Return [X, Y] of the center of cell containing provided text 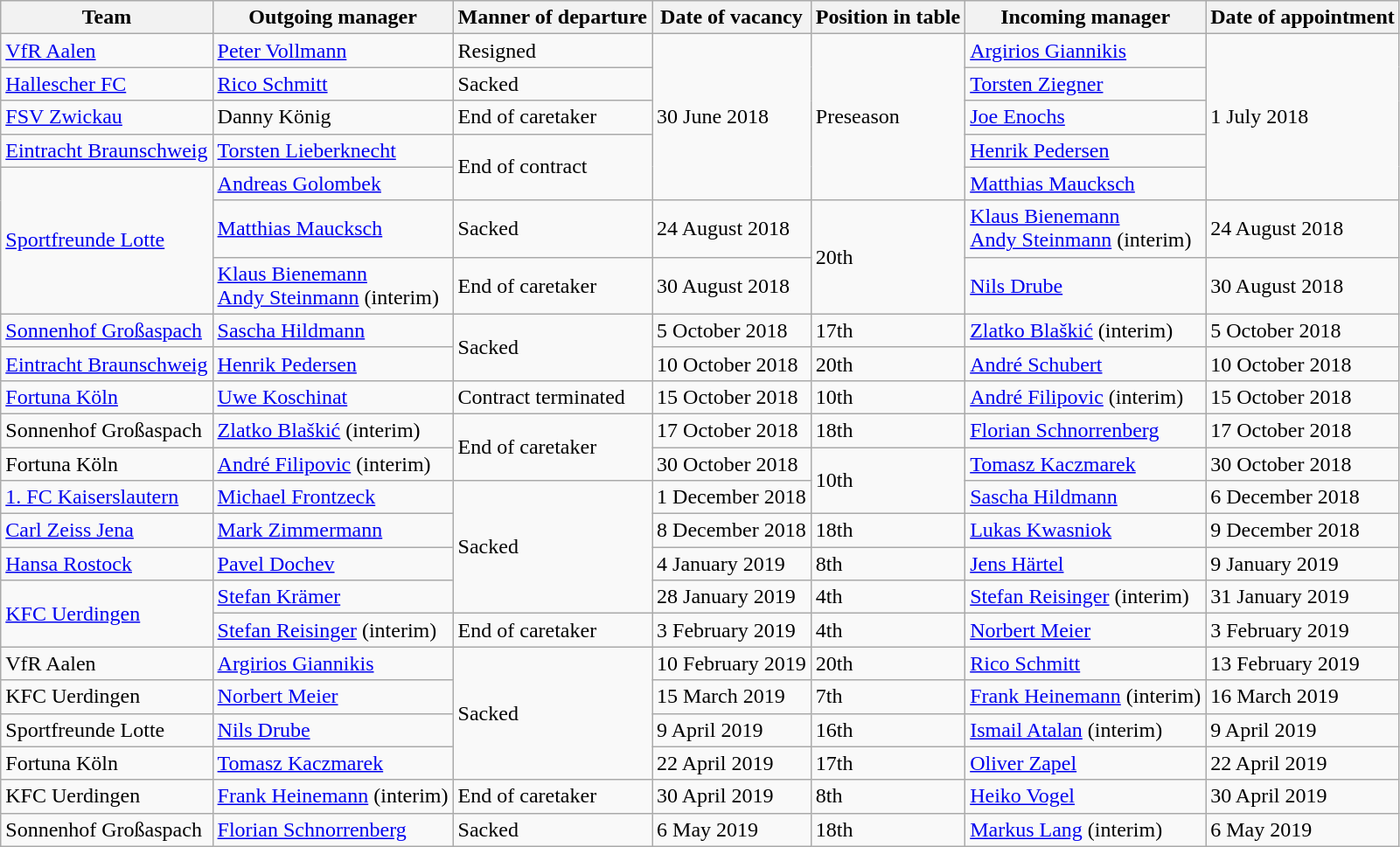
Jens Härtel [1086, 564]
16 March 2019 [1303, 697]
Outgoing manager [332, 17]
Uwe Koschinat [332, 397]
Team [107, 17]
1 July 2018 [1303, 117]
Resigned [553, 51]
Oliver Zapel [1086, 763]
Carl Zeiss Jena [107, 531]
Markus Lang (interim) [1086, 830]
16th [888, 730]
Ismail Atalan (interim) [1086, 730]
8 December 2018 [732, 531]
Pavel Dochev [332, 564]
9 January 2019 [1303, 564]
Contract terminated [553, 397]
End of contract [553, 167]
Danny König [332, 117]
Joe Enochs [1086, 117]
1. FC Kaiserslautern [107, 497]
Manner of departure [553, 17]
Lukas Kwasniok [1086, 531]
Date of vacancy [732, 17]
Position in table [888, 17]
Torsten Ziegner [1086, 84]
Hallescher FC [107, 84]
15 March 2019 [732, 697]
Stefan Krämer [332, 597]
7th [888, 697]
André Schubert [1086, 364]
1 December 2018 [732, 497]
Heiko Vogel [1086, 796]
Michael Frontzeck [332, 497]
Preseason [888, 117]
31 January 2019 [1303, 597]
Hansa Rostock [107, 564]
28 January 2019 [732, 597]
Mark Zimmermann [332, 531]
Torsten Lieberknecht [332, 150]
FSV Zwickau [107, 117]
4 January 2019 [732, 564]
Date of appointment [1303, 17]
Andreas Golombek [332, 184]
30 June 2018 [732, 117]
13 February 2019 [1303, 663]
Incoming manager [1086, 17]
6 December 2018 [1303, 497]
9 December 2018 [1303, 531]
10 February 2019 [732, 663]
Peter Vollmann [332, 51]
